Locate the cell with the specified text and output its [x, y] center coordinate. 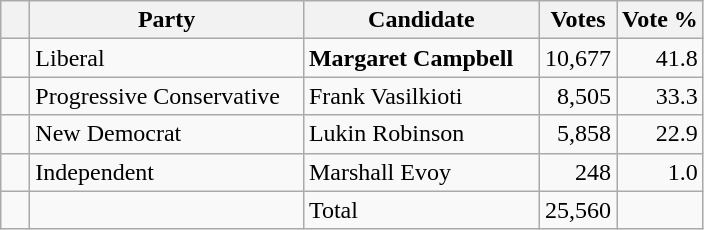
Liberal [167, 58]
1.0 [660, 172]
Margaret Campbell [421, 58]
Total [421, 210]
Frank Vasilkioti [421, 96]
25,560 [578, 210]
Candidate [421, 20]
8,505 [578, 96]
Votes [578, 20]
Lukin Robinson [421, 134]
New Democrat [167, 134]
248 [578, 172]
33.3 [660, 96]
22.9 [660, 134]
Marshall Evoy [421, 172]
Independent [167, 172]
Vote % [660, 20]
5,858 [578, 134]
10,677 [578, 58]
Party [167, 20]
41.8 [660, 58]
Progressive Conservative [167, 96]
